Locate the cell with the specified text and output its (X, Y) center coordinate. 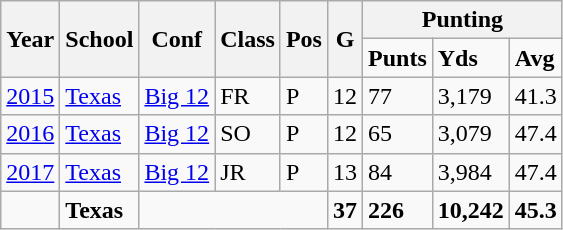
School (100, 39)
Conf (177, 39)
Pos (304, 39)
Avg (536, 58)
77 (398, 96)
10,242 (470, 210)
Year (30, 39)
45.3 (536, 210)
Class (248, 39)
2017 (30, 172)
Punts (398, 58)
84 (398, 172)
13 (344, 172)
Punting (463, 20)
FR (248, 96)
65 (398, 134)
41.3 (536, 96)
G (344, 39)
3,179 (470, 96)
2015 (30, 96)
226 (398, 210)
SO (248, 134)
3,079 (470, 134)
JR (248, 172)
2016 (30, 134)
3,984 (470, 172)
37 (344, 210)
Yds (470, 58)
